Locate the cell with the specified text and output its (x, y) center coordinate. 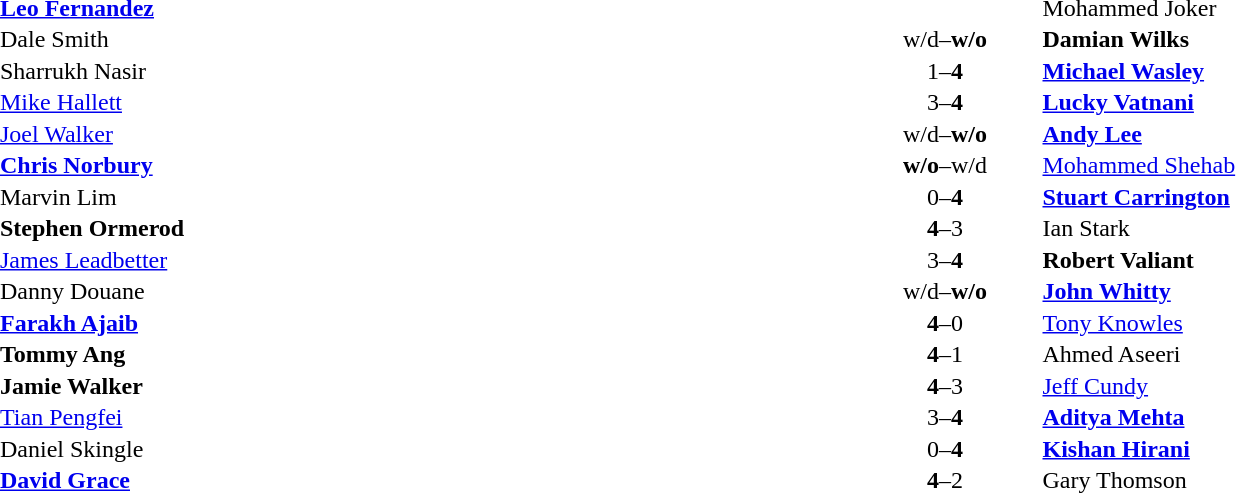
w/o–w/d (944, 165)
4–0 (944, 323)
1–4 (944, 71)
4–1 (944, 355)
